For the text-containing cell, return its midpoint in (x, y) coordinate format. 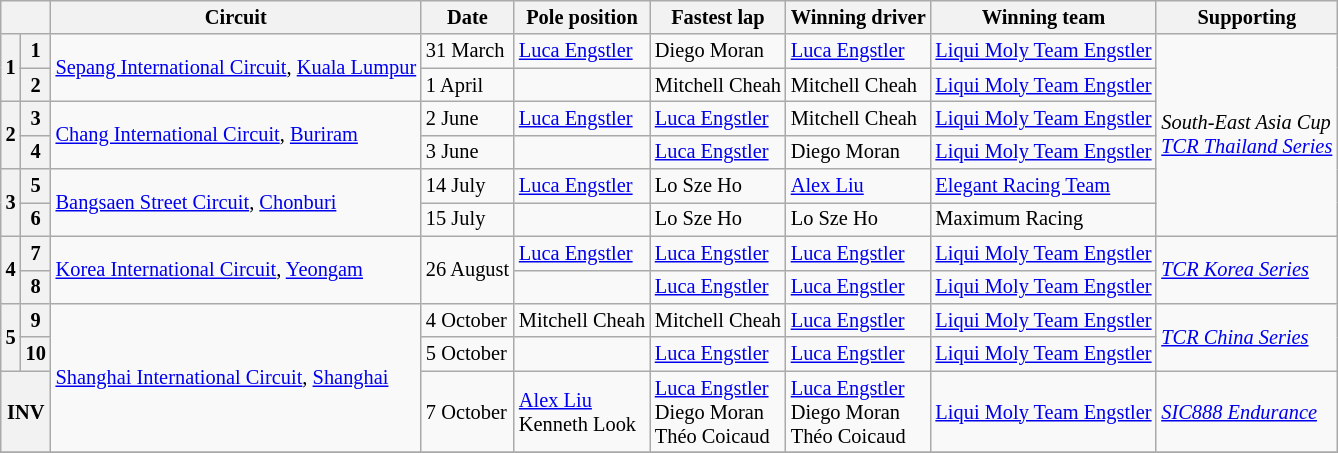
Fastest lap (718, 17)
2 June (468, 118)
31 March (468, 51)
Circuit (236, 17)
Sepang International Circuit, Kuala Lumpur (236, 68)
6 (36, 219)
5 October (468, 354)
Bangsaen Street Circuit, Chonburi (236, 202)
Alex Liu (858, 186)
TCR China Series (1246, 336)
Supporting (1246, 17)
Date (468, 17)
Winning driver (858, 17)
Chang International Circuit, Buriram (236, 134)
SIC888 Endurance (1246, 412)
Winning team (1044, 17)
7 (36, 253)
1 April (468, 85)
26 August (468, 270)
9 (36, 320)
Pole position (582, 17)
14 July (468, 186)
15 July (468, 219)
8 (36, 287)
Shanghai International Circuit, Shanghai (236, 378)
3 June (468, 152)
Elegant Racing Team (1044, 186)
Alex Liu Kenneth Look (582, 412)
South-East Asia CupTCR Thailand Series (1246, 135)
7 October (468, 412)
TCR Korea Series (1246, 270)
INV (26, 412)
Korea International Circuit, Yeongam (236, 270)
4 October (468, 320)
Maximum Racing (1044, 219)
10 (36, 354)
